Return the [X, Y] coordinate for the center point of the cell that contains the specified text.  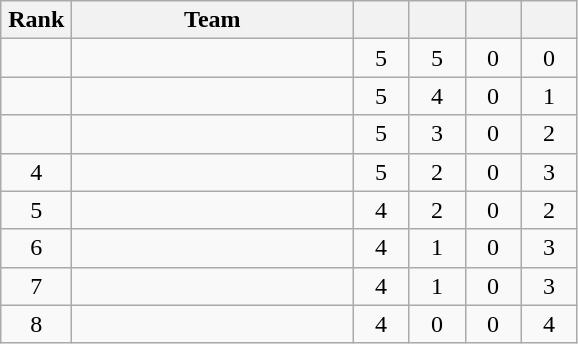
Team [212, 20]
6 [36, 248]
Rank [36, 20]
8 [36, 324]
7 [36, 286]
